Detect which cell encompasses the target text, then output its (X, Y) center coordinate. 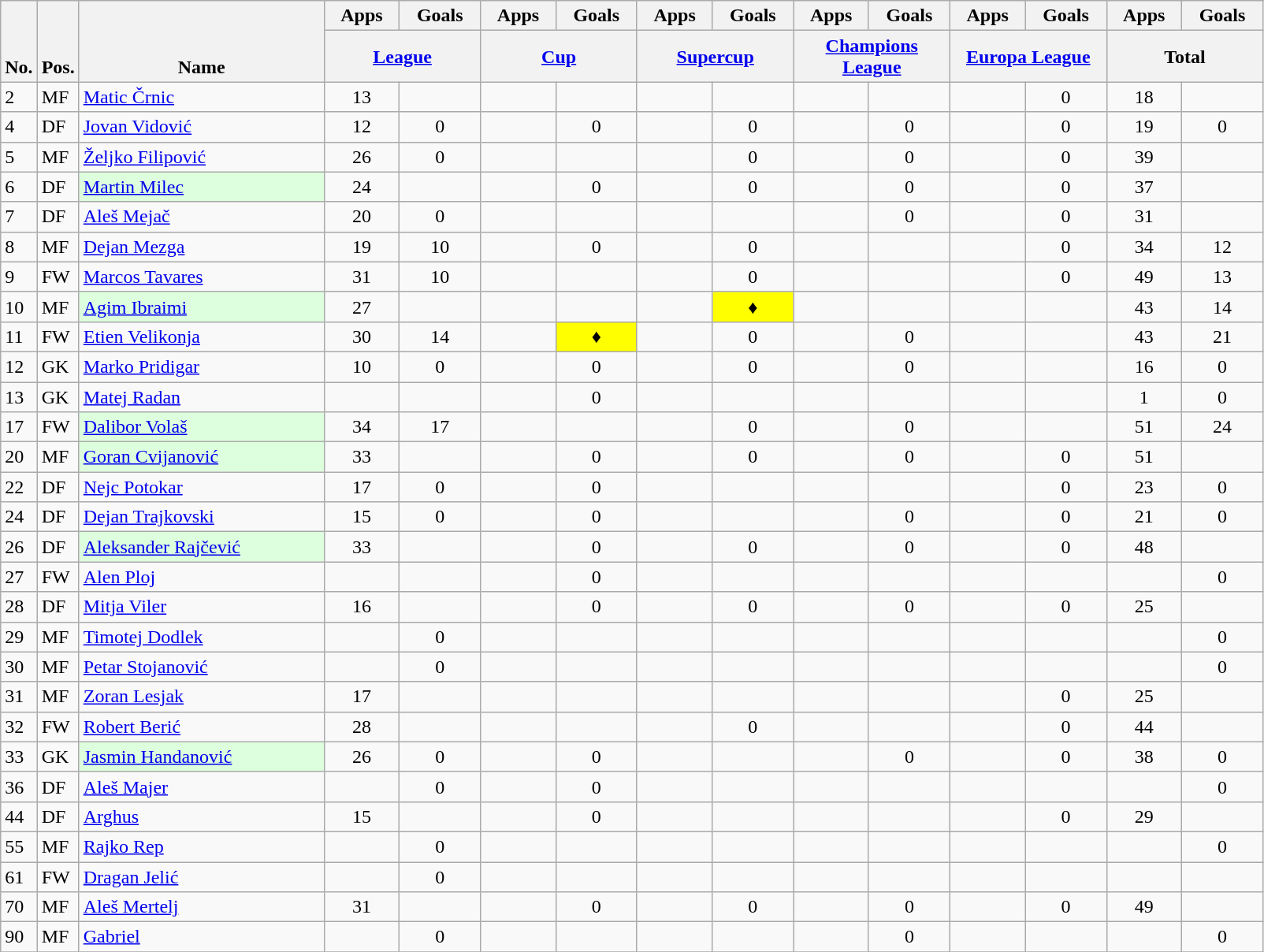
Martin Milec (202, 187)
9 (19, 277)
Aleš Mejač (202, 217)
Arghus (202, 816)
Jovan Vidović (202, 127)
90 (19, 937)
Robert Berić (202, 727)
Mitja Viler (202, 607)
55 (19, 846)
Jasmin Handanović (202, 757)
Marcos Tavares (202, 277)
Zoran Lesjak (202, 697)
Aleš Mertelj (202, 907)
8 (19, 247)
Marko Pridigar (202, 366)
39 (1144, 157)
Gabriel (202, 937)
Petar Stojanović (202, 667)
Champions League (872, 57)
4 (19, 127)
5 (19, 157)
48 (1144, 547)
Aleksander Rajčević (202, 547)
6 (19, 187)
Cup (560, 57)
11 (19, 337)
Europa League (1029, 57)
Etien Velikonja (202, 337)
22 (19, 487)
Rajko Rep (202, 846)
Dejan Trajkovski (202, 517)
32 (19, 727)
61 (19, 877)
Total (1185, 57)
1 (1144, 396)
38 (1144, 757)
Alen Ploj (202, 577)
Supercup (716, 57)
Nejc Potokar (202, 487)
No. (19, 41)
23 (1144, 487)
Aleš Majer (202, 787)
Dalibor Volaš (202, 427)
70 (19, 907)
Timotej Dodlek (202, 637)
Željko Filipović (202, 157)
7 (19, 217)
Matic Črnic (202, 97)
Goran Cvijanović (202, 457)
Dragan Jelić (202, 877)
Name (202, 41)
Dejan Mezga (202, 247)
League (402, 57)
36 (19, 787)
Agim Ibraimi (202, 307)
18 (1144, 97)
Pos. (58, 41)
37 (1144, 187)
2 (19, 97)
Matej Radan (202, 396)
